Determine the [X, Y] coordinate at the center of the cell enclosing the given text.  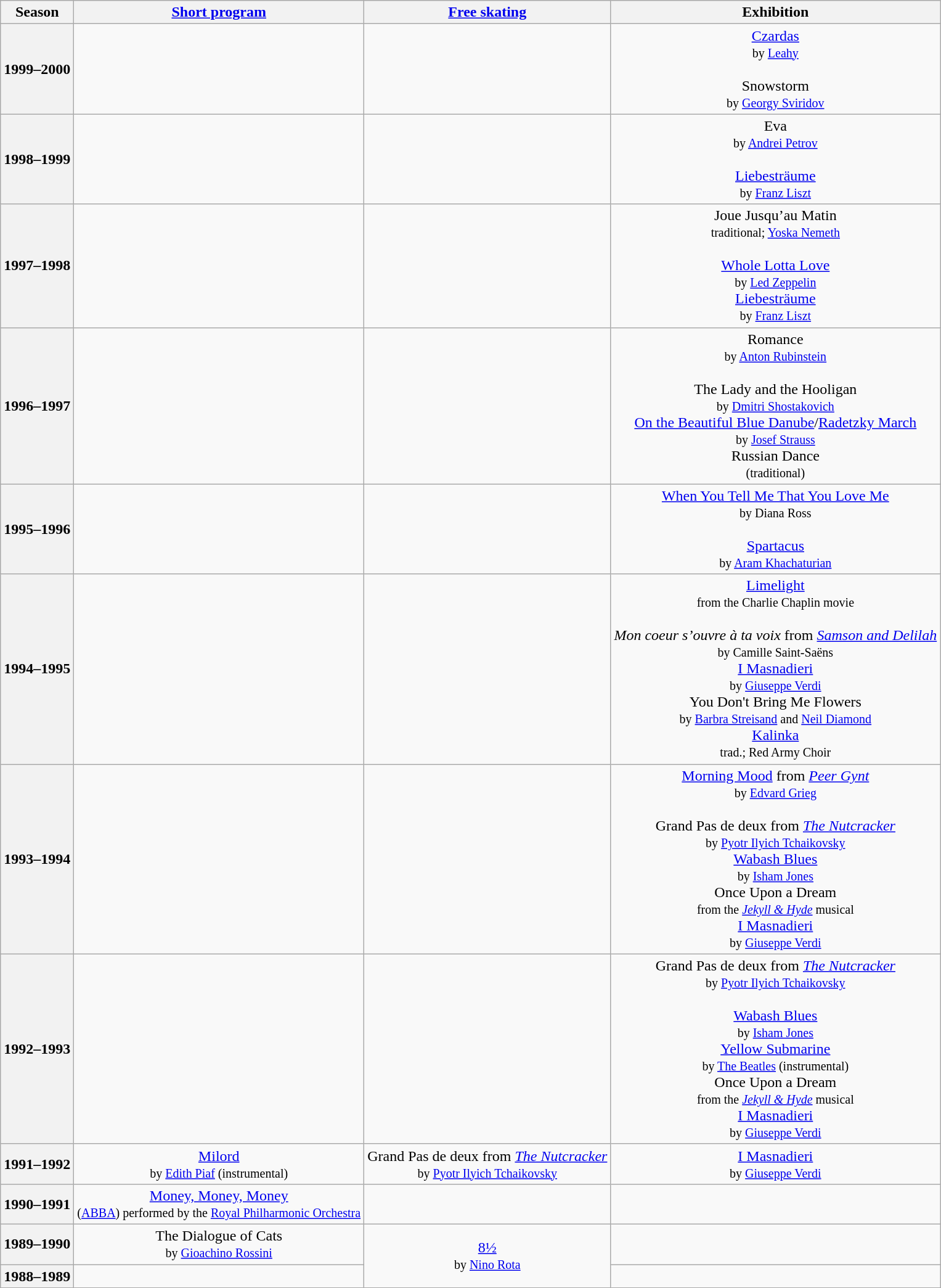
Free skating [487, 12]
1992–1993 [37, 1049]
1991–1992 [37, 1164]
Grand Pas de deux from The Nutcracker by Pyotr Ilyich Tchaikovsky [487, 1164]
Joue Jusqu’au Matin traditional; Yoska NemethWhole Lotta Love by Led Zeppelin Liebesträume by Franz Liszt [775, 266]
Short program [219, 12]
1989–1990 [37, 1244]
1999–2000 [37, 69]
Milord by Edith Piaf (instrumental) [219, 1164]
1995–1996 [37, 529]
Eva by Andrei PetrovLiebesträume by Franz Liszt [775, 159]
Money, Money, Money (ABBA) performed by the Royal Philharmonic Orchestra [219, 1204]
1996–1997 [37, 406]
Season [37, 12]
Czardas by LeahySnowstorm by Georgy Sviridov [775, 69]
1997–1998 [37, 266]
1994–1995 [37, 669]
I Masnadieri by Giuseppe Verdi [775, 1164]
1990–1991 [37, 1204]
The Dialogue of Cats by Gioachino Rossini [219, 1244]
Exhibition [775, 12]
1988–1989 [37, 1276]
1993–1994 [37, 859]
When You Tell Me That You Love Me by Diana RossSpartacus by Aram Khachaturian [775, 529]
1998–1999 [37, 159]
8½ by Nino Rota [487, 1255]
